Return (X, Y) of the center of cell containing provided text 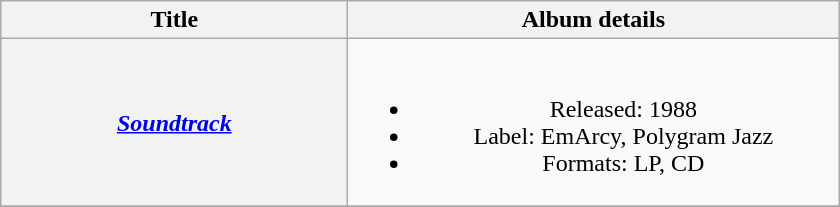
Title (174, 20)
Released: 1988 Label: EmArcy, Polygram Jazz Formats: LP, CD (594, 122)
Soundtrack (174, 122)
Album details (594, 20)
